Provide the [X, Y] coordinate of the cell's center where the given text is located.  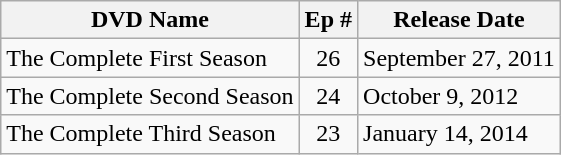
The Complete Third Season [150, 134]
DVD Name [150, 20]
The Complete First Season [150, 58]
Release Date [460, 20]
26 [328, 58]
The Complete Second Season [150, 96]
January 14, 2014 [460, 134]
September 27, 2011 [460, 58]
Ep # [328, 20]
23 [328, 134]
24 [328, 96]
October 9, 2012 [460, 96]
